Detect which cell encompasses the target text, then output its (x, y) center coordinate. 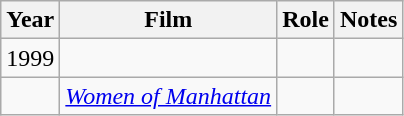
1999 (30, 58)
Film (168, 20)
Year (30, 20)
Notes (368, 20)
Women of Manhattan (168, 96)
Role (306, 20)
